Return (x, y) of the center of cell containing provided text 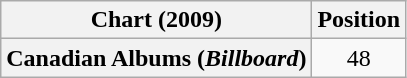
Chart (2009) (156, 20)
Canadian Albums (Billboard) (156, 58)
Position (359, 20)
48 (359, 58)
